Capture the cell that displays the provided text and extract its [X, Y] central coordinate. 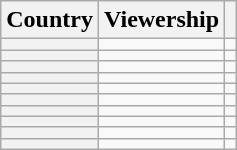
Country [50, 20]
Viewership [161, 20]
